For the text-containing cell, return its midpoint in [x, y] coordinate format. 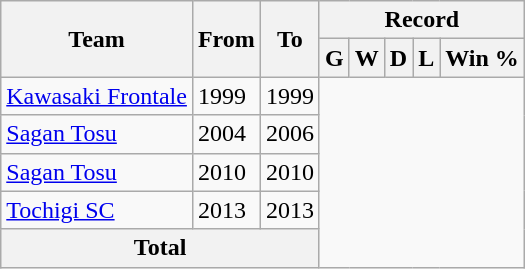
D [398, 58]
G [334, 58]
2004 [226, 134]
L [426, 58]
W [366, 58]
2006 [290, 134]
From [226, 39]
Tochigi SC [97, 210]
Team [97, 39]
Record [422, 20]
Total [160, 248]
Win % [482, 58]
To [290, 39]
Kawasaki Frontale [97, 96]
